Provide the (X, Y) coordinate of the cell's center where the given text is located.  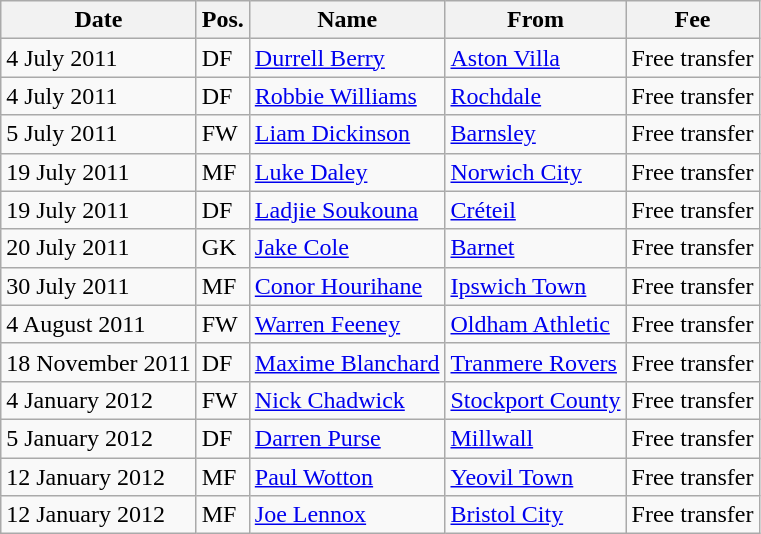
Paul Wotton (347, 477)
Tranmere Rovers (536, 362)
Ladjie Soukouna (347, 210)
4 January 2012 (98, 400)
Conor Hourihane (347, 286)
Maxime Blanchard (347, 362)
Barnet (536, 248)
Millwall (536, 438)
Oldham Athletic (536, 324)
Bristol City (536, 515)
Yeovil Town (536, 477)
Nick Chadwick (347, 400)
Darren Purse (347, 438)
Date (98, 20)
5 July 2011 (98, 134)
Luke Daley (347, 172)
Warren Feeney (347, 324)
Barnsley (536, 134)
Joe Lennox (347, 515)
Name (347, 20)
From (536, 20)
Norwich City (536, 172)
Fee (692, 20)
Robbie Williams (347, 96)
Durrell Berry (347, 58)
Liam Dickinson (347, 134)
30 July 2011 (98, 286)
Aston Villa (536, 58)
Stockport County (536, 400)
Pos. (222, 20)
Rochdale (536, 96)
Créteil (536, 210)
4 August 2011 (98, 324)
Jake Cole (347, 248)
GK (222, 248)
20 July 2011 (98, 248)
5 January 2012 (98, 438)
18 November 2011 (98, 362)
Ipswich Town (536, 286)
